Scan for the cell matching the given text and deliver its (x, y) coordinate at center. 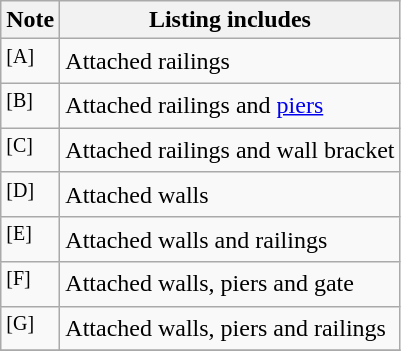
[F] (30, 284)
Attached walls and railings (230, 240)
[E] (30, 240)
[B] (30, 106)
Attached walls, piers and gate (230, 284)
[C] (30, 150)
[G] (30, 328)
Attached railings and wall bracket (230, 150)
Attached railings and piers (230, 106)
Attached railings (230, 62)
[D] (30, 194)
Attached walls (230, 194)
[A] (30, 62)
Attached walls, piers and railings (230, 328)
Listing includes (230, 20)
Note (30, 20)
